Pinpoint the cell where the given text exists, returning its [X, Y] midpoint coordinate. 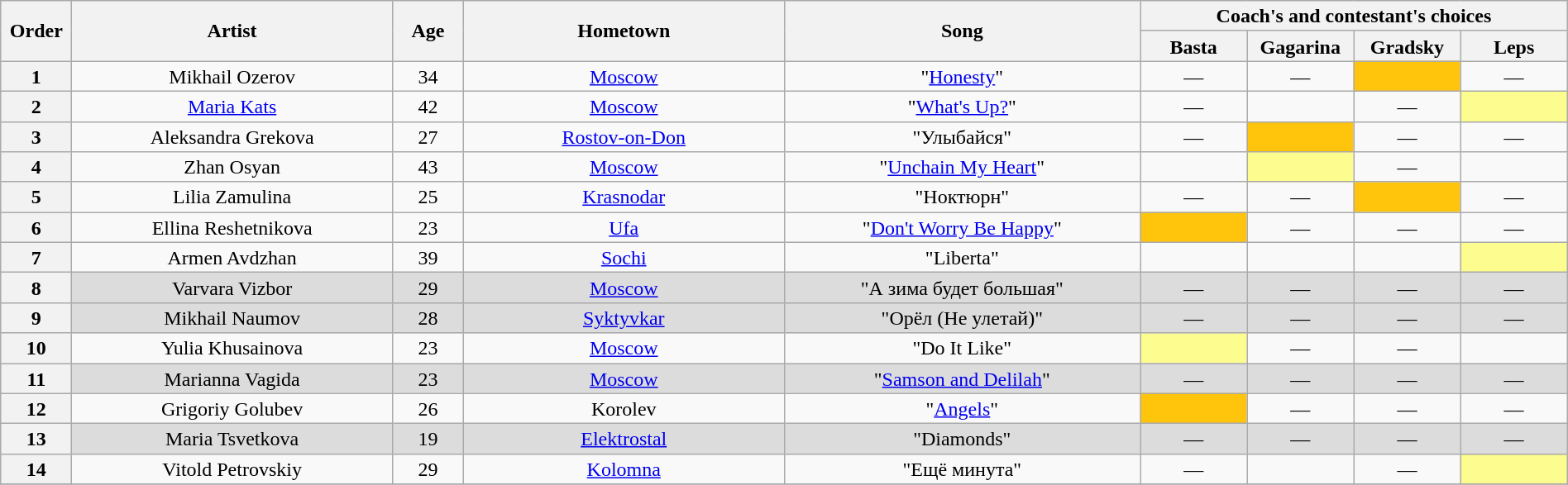
Maria Kats [232, 106]
Lilia Zamulina [232, 197]
"Liberta" [963, 258]
8 [36, 288]
Artist [232, 31]
Korolev [624, 408]
Basta [1194, 46]
Kolomna [624, 469]
Varvara Vizbor [232, 288]
Coach's and contestant's choices [1355, 17]
Krasnodar [624, 197]
Hometown [624, 31]
Maria Tsvetkova [232, 440]
42 [428, 106]
39 [428, 258]
"Angels" [963, 408]
9 [36, 317]
Syktyvkar [624, 317]
6 [36, 228]
Vitold Petrovskiy [232, 469]
26 [428, 408]
"Ещё минута" [963, 469]
"Do It Like" [963, 349]
Ellina Reshetnikova [232, 228]
Gradsky [1408, 46]
Grigoriy Golubev [232, 408]
Armen Avdzhan [232, 258]
Elektrostal [624, 440]
11 [36, 378]
43 [428, 167]
3 [36, 137]
"Улыбайся" [963, 137]
19 [428, 440]
27 [428, 137]
Order [36, 31]
"Unchain My Heart" [963, 167]
"What's Up?" [963, 106]
"Honesty" [963, 76]
Yulia Khusainova [232, 349]
"Орёл (Не улетай)" [963, 317]
Leps [1513, 46]
12 [36, 408]
28 [428, 317]
"Diamonds" [963, 440]
25 [428, 197]
Ufa [624, 228]
Song [963, 31]
"Ноктюрн" [963, 197]
Marianna Vagida [232, 378]
Age [428, 31]
7 [36, 258]
1 [36, 76]
"Don't Worry Be Happy" [963, 228]
Zhan Osyan [232, 167]
4 [36, 167]
14 [36, 469]
13 [36, 440]
10 [36, 349]
"А зима будет большая" [963, 288]
Sochi [624, 258]
2 [36, 106]
5 [36, 197]
Mikhail Naumov [232, 317]
"Samson and Delilah" [963, 378]
34 [428, 76]
Mikhail Ozerov [232, 76]
Rostov-on-Don [624, 137]
Aleksandra Grekova [232, 137]
Gagarina [1300, 46]
